Return the [x, y] coordinate for the center point of the cell that contains the specified text.  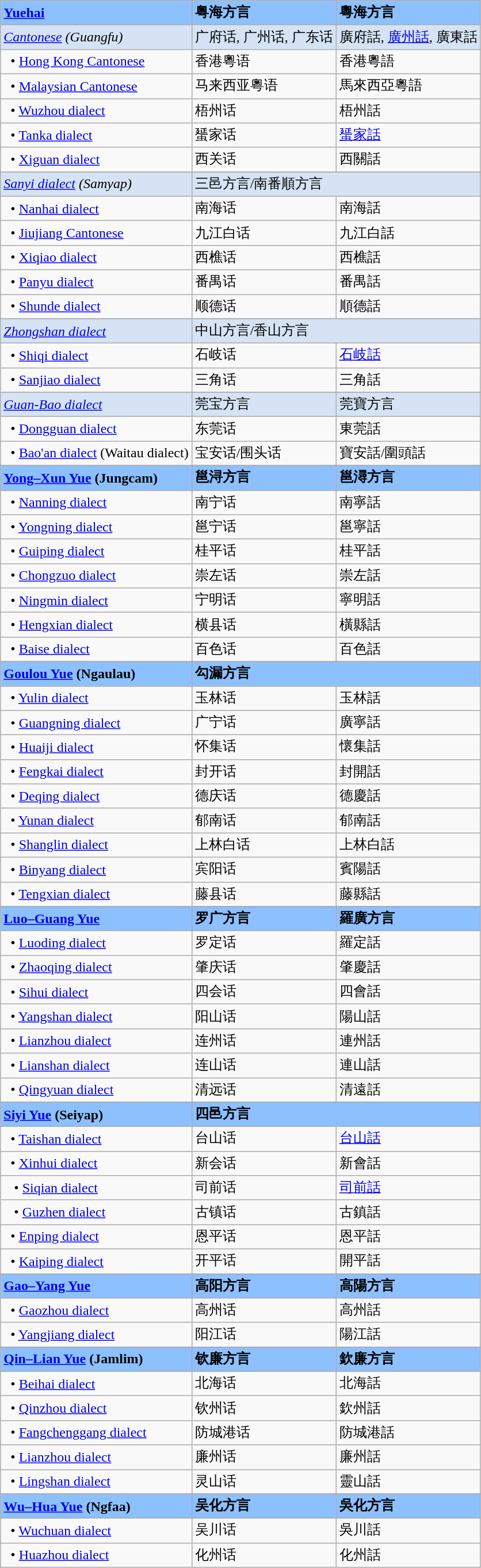
Wu–Hua Yue (Ngfaa) [96, 1506]
• Qinzhou dialect [96, 1408]
台山话 [264, 1139]
• Nanning dialect [96, 503]
番禺话 [264, 282]
Yuehai [96, 13]
蜑家话 [264, 136]
罗广方言 [264, 919]
• Malaysian Cantonese [96, 86]
Guan-Bao dialect [96, 405]
• Shunde dialect [96, 307]
• Guzhen dialect [96, 1213]
高州話 [409, 1310]
• Guiping dialect [96, 551]
• Tanka dialect [96, 136]
钦州话 [264, 1408]
恩平话 [264, 1237]
• Xinhui dialect [96, 1163]
德慶話 [409, 796]
• Panyu dialect [96, 282]
司前話 [409, 1188]
新会话 [264, 1163]
• Sihui dialect [96, 992]
中山方言/香山方言 [336, 331]
• Hong Kong Cantonese [96, 62]
• Wuzhou dialect [96, 110]
上林白話 [409, 846]
• Sanjiao dialect [96, 380]
藤縣話 [409, 894]
广府话, 广州话, 广东话 [264, 37]
Cantonese (Guangfu) [96, 37]
新會話 [409, 1163]
顺德话 [264, 307]
• Xiguan dialect [96, 160]
• Yunan dialect [96, 820]
羅廣方言 [409, 919]
• Huaiji dialect [96, 748]
Qin–Lian Yue (Jamlim) [96, 1360]
香港粵語 [409, 62]
廣寧話 [409, 722]
肇庆话 [264, 967]
石岐话 [264, 355]
陽山話 [409, 1017]
• Yangshan dialect [96, 1017]
高阳方言 [264, 1286]
• Taishan dialect [96, 1139]
Siyi Yue (Seiyap) [96, 1115]
桂平話 [409, 551]
吳化方言 [409, 1506]
四會話 [409, 992]
司前话 [264, 1188]
封開話 [409, 772]
宝安话/围头话 [264, 453]
桂平话 [264, 551]
广宁话 [264, 722]
• Enping dialect [96, 1237]
连山话 [264, 1065]
粤海方言 [264, 13]
連州話 [409, 1041]
横县话 [264, 625]
• Wuchuan dialect [96, 1531]
廣府話, 廣州話, 廣東話 [409, 37]
西关话 [264, 160]
吴化方言 [264, 1506]
開平話 [409, 1261]
懷集話 [409, 748]
防城港话 [264, 1432]
• Fangchenggang dialect [96, 1432]
郁南话 [264, 820]
宾阳话 [264, 870]
賓陽話 [409, 870]
吴川话 [264, 1531]
邕浔方言 [264, 477]
梧州話 [409, 110]
• Yangjiang dialect [96, 1334]
欽州話 [409, 1408]
馬來西亞粵語 [409, 86]
Gao–Yang Yue [96, 1286]
• Guangning dialect [96, 722]
石岐話 [409, 355]
古镇话 [264, 1213]
• Lianshan dialect [96, 1065]
• Yongning dialect [96, 527]
清遠話 [409, 1091]
玉林話 [409, 698]
灵山话 [264, 1482]
廉州話 [409, 1458]
• Xiqiao dialect [96, 258]
• Dongguan dialect [96, 429]
崇左话 [264, 576]
• Beihai dialect [96, 1384]
• Hengxian dialect [96, 625]
罗定话 [264, 943]
三邑方言/南番順方言 [336, 184]
邕寧話 [409, 527]
四邑方言 [336, 1115]
钦廉方言 [264, 1360]
靈山話 [409, 1482]
• Binyang dialect [96, 870]
郁南話 [409, 820]
Zhongshan dialect [96, 331]
東莞話 [409, 429]
Yong–Xun Yue (Jungcam) [96, 477]
Luo–Guang Yue [96, 919]
防城港話 [409, 1432]
九江白话 [264, 234]
肇慶話 [409, 967]
马来西亚粵语 [264, 86]
北海話 [409, 1384]
南寧話 [409, 503]
德庆话 [264, 796]
开平话 [264, 1261]
东莞话 [264, 429]
藤县话 [264, 894]
番禺話 [409, 282]
南宁话 [264, 503]
• Chongzuo dialect [96, 576]
高州话 [264, 1310]
香港粵语 [264, 62]
梧州话 [264, 110]
橫縣話 [409, 625]
• Qingyuan dialect [96, 1091]
• Yulin dialect [96, 698]
吳川話 [409, 1531]
• Tengxian dialect [96, 894]
寧明話 [409, 601]
邕潯方言 [409, 477]
勾漏方言 [336, 674]
順德話 [409, 307]
玉林话 [264, 698]
化州话 [264, 1555]
清远话 [264, 1091]
阳山话 [264, 1017]
连州话 [264, 1041]
台山話 [409, 1139]
百色話 [409, 649]
粵海方言 [409, 13]
蜑家話 [409, 136]
• Bao'an dialect (Waitau dialect) [96, 453]
陽江話 [409, 1334]
• Deqing dialect [96, 796]
四会话 [264, 992]
• Shiqi dialect [96, 355]
• Zhaoqing dialect [96, 967]
西樵話 [409, 258]
• Baise dialect [96, 649]
羅定話 [409, 943]
古鎮話 [409, 1213]
三角話 [409, 380]
怀集话 [264, 748]
百色话 [264, 649]
欽廉方言 [409, 1360]
Goulou Yue (Ngaulau) [96, 674]
連山話 [409, 1065]
• Lingshan dialect [96, 1482]
化州話 [409, 1555]
• Nanhai dialect [96, 208]
• Ningmin dialect [96, 601]
• Shanglin dialect [96, 846]
封开话 [264, 772]
恩平話 [409, 1237]
Sanyi dialect (Samyap) [96, 184]
北海话 [264, 1384]
西樵话 [264, 258]
• Gaozhou dialect [96, 1310]
上林白话 [264, 846]
南海話 [409, 208]
• Jiujiang Cantonese [96, 234]
• Huazhou dialect [96, 1555]
寶安話/圍頭話 [409, 453]
莞寶方言 [409, 405]
廉州话 [264, 1458]
• Fengkai dialect [96, 772]
三角话 [264, 380]
• Luoding dialect [96, 943]
• Kaiping dialect [96, 1261]
高陽方言 [409, 1286]
• Siqian dialect [96, 1188]
九江白話 [409, 234]
崇左話 [409, 576]
邕宁话 [264, 527]
西關話 [409, 160]
莞宝方言 [264, 405]
南海话 [264, 208]
阳江话 [264, 1334]
宁明话 [264, 601]
